Extract the (X, Y) coordinate from the center of the cell holding the provided text.  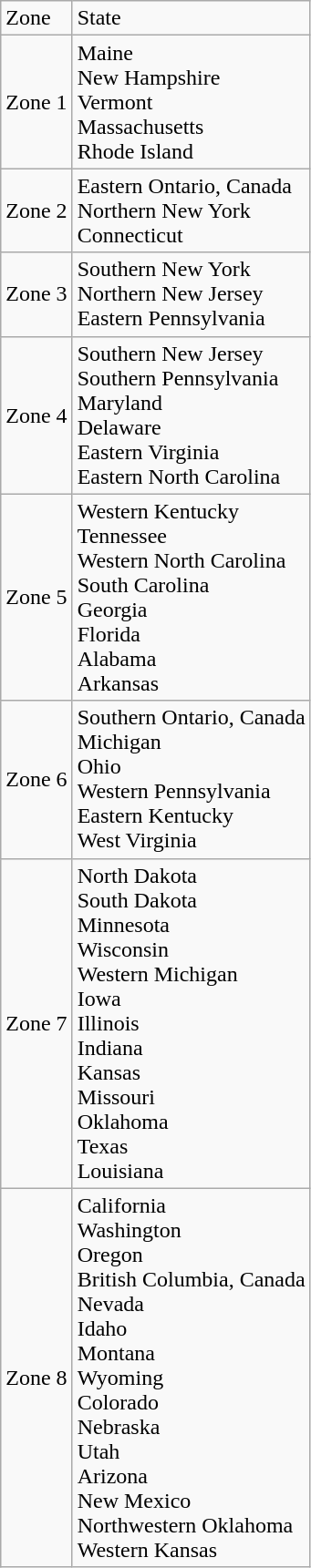
MaineNew HampshireVermontMassachusettsRhode Island (192, 102)
Zone 6 (36, 780)
Southern New YorkNorthern New JerseyEastern Pennsylvania (192, 294)
Eastern Ontario, CanadaNorthern New YorkConnecticut (192, 210)
Zone 8 (36, 1378)
Southern New JerseySouthern PennsylvaniaMarylandDelawareEastern VirginiaEastern North Carolina (192, 415)
Zone 2 (36, 210)
Zone 4 (36, 415)
Zone (36, 18)
Zone 5 (36, 598)
CaliforniaWashingtonOregonBritish Columbia, CanadaNevadaIdahoMontanaWyomingColoradoNebraskaUtahArizonaNew MexicoNorthwestern OklahomaWestern Kansas (192, 1378)
Zone 7 (36, 1023)
Southern Ontario, CanadaMichiganOhioWestern PennsylvaniaEastern KentuckyWest Virginia (192, 780)
North DakotaSouth DakotaMinnesotaWisconsinWestern MichiganIowaIllinoisIndianaKansasMissouriOklahomaTexasLouisiana (192, 1023)
State (192, 18)
Zone 1 (36, 102)
Zone 3 (36, 294)
Western KentuckyTennesseeWestern North CarolinaSouth CarolinaGeorgiaFloridaAlabamaArkansas (192, 598)
